Return the (x, y) coordinate for the center point of the cell that contains the specified text.  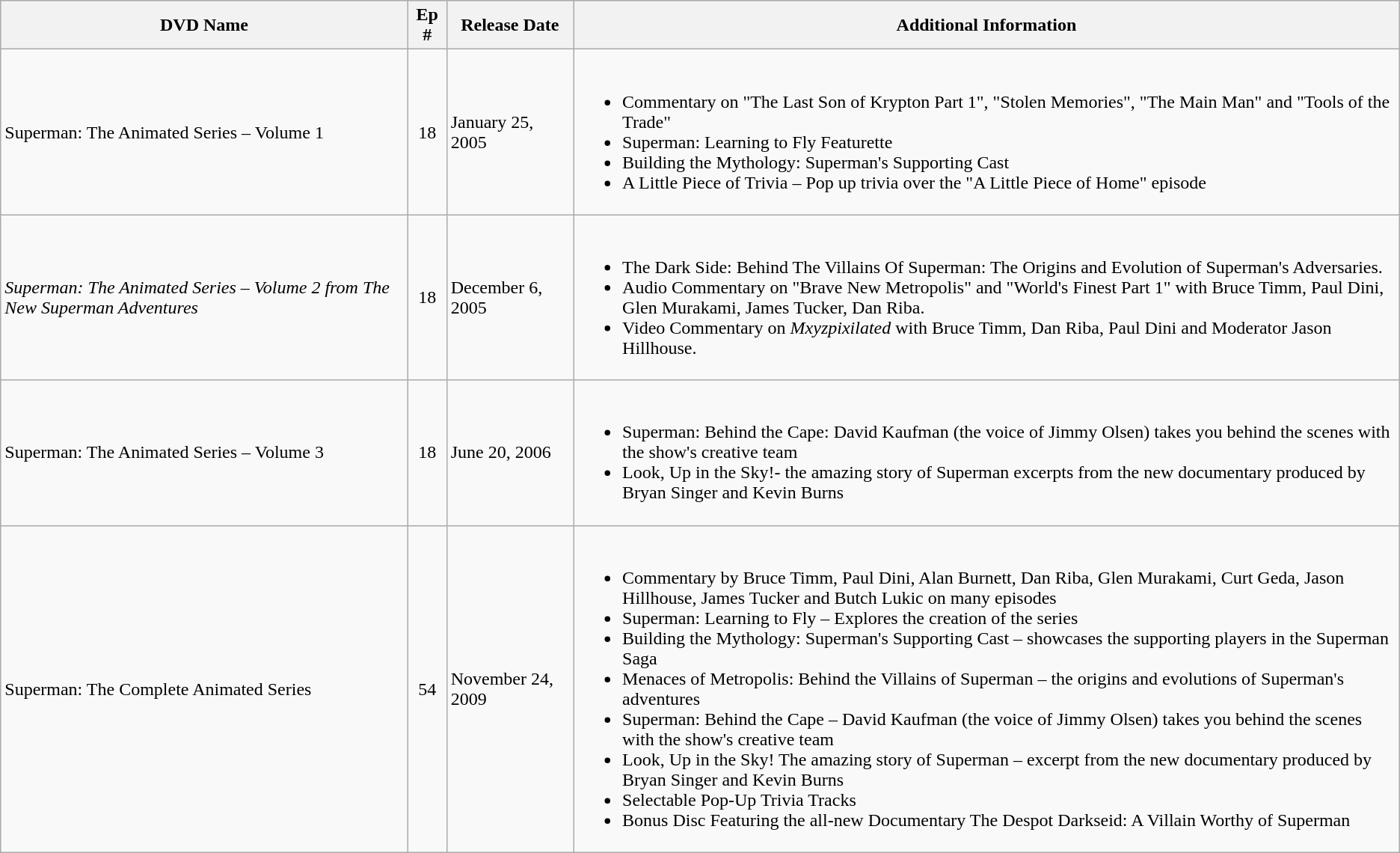
January 25, 2005 (510, 132)
Additional Information (987, 25)
54 (427, 688)
Ep # (427, 25)
June 20, 2006 (510, 453)
DVD Name (205, 25)
Superman: The Animated Series – Volume 1 (205, 132)
Superman: The Complete Animated Series (205, 688)
December 6, 2005 (510, 298)
Superman: The Animated Series – Volume 3 (205, 453)
November 24, 2009 (510, 688)
Superman: The Animated Series – Volume 2 from The New Superman Adventures (205, 298)
Release Date (510, 25)
